Capture the cell that displays the provided text and extract its (x, y) central coordinate. 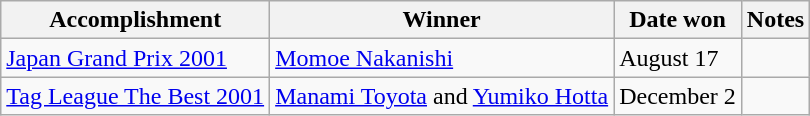
Manami Toyota and Yumiko Hotta (442, 96)
Date won (678, 20)
Japan Grand Prix 2001 (136, 58)
December 2 (678, 96)
August 17 (678, 58)
Momoe Nakanishi (442, 58)
Accomplishment (136, 20)
Tag League The Best 2001 (136, 96)
Notes (775, 20)
Winner (442, 20)
